Scan for the cell matching the given text and deliver its (x, y) coordinate at center. 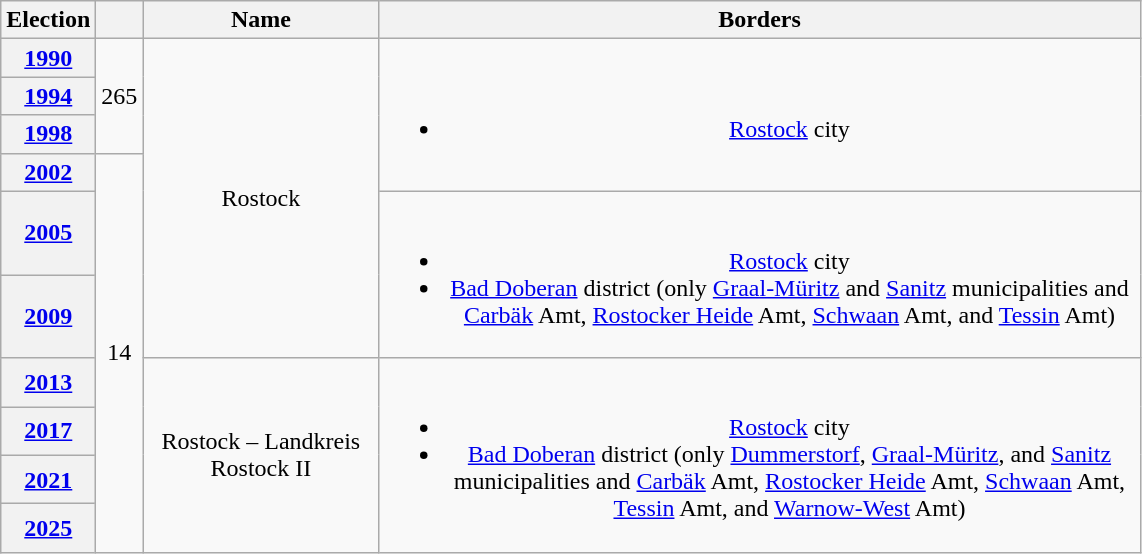
1994 (48, 96)
Name (261, 20)
265 (120, 96)
Rostock cityBad Doberan district (only Graal-Müritz and Sanitz municipalities and Carbäk Amt, Rostocker Heide Amt, Schwaan Amt, and Tessin Amt) (760, 274)
2013 (48, 382)
2025 (48, 528)
2002 (48, 172)
Election (48, 20)
2021 (48, 480)
2005 (48, 233)
14 (120, 352)
Borders (760, 20)
2017 (48, 432)
Rostock (261, 198)
1998 (48, 134)
Rostock city (760, 115)
1990 (48, 58)
2009 (48, 317)
Rostock – Landkreis Rostock II (261, 455)
